Search for the cell housing the specified text and yield its [x, y] center coordinate. 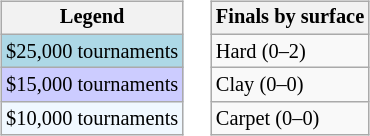
Clay (0–0) [290, 85]
$25,000 tournaments [92, 51]
$10,000 tournaments [92, 119]
Hard (0–2) [290, 51]
$15,000 tournaments [92, 85]
Carpet (0–0) [290, 119]
Legend [92, 18]
Finals by surface [290, 18]
